Detect which cell encompasses the target text, then output its (X, Y) center coordinate. 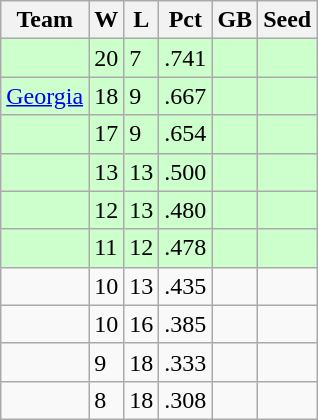
Georgia (45, 96)
20 (106, 58)
17 (106, 134)
.385 (186, 324)
.741 (186, 58)
GB (235, 20)
.667 (186, 96)
7 (142, 58)
Seed (288, 20)
W (106, 20)
.435 (186, 286)
8 (106, 400)
.333 (186, 362)
.308 (186, 400)
.654 (186, 134)
.480 (186, 210)
Team (45, 20)
16 (142, 324)
.500 (186, 172)
.478 (186, 248)
L (142, 20)
Pct (186, 20)
11 (106, 248)
